Find where the given text appears and provide that cell's center as [X, Y] coordinate. 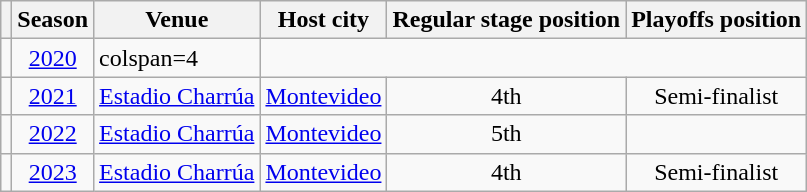
Venue [177, 20]
2021 [53, 96]
5th [506, 134]
Regular stage position [506, 20]
2023 [53, 172]
2020 [53, 58]
colspan=4 [177, 58]
2022 [53, 134]
Season [53, 20]
Playoffs position [716, 20]
Host city [324, 20]
